Extract the (x, y) coordinate from the center of the cell holding the provided text.  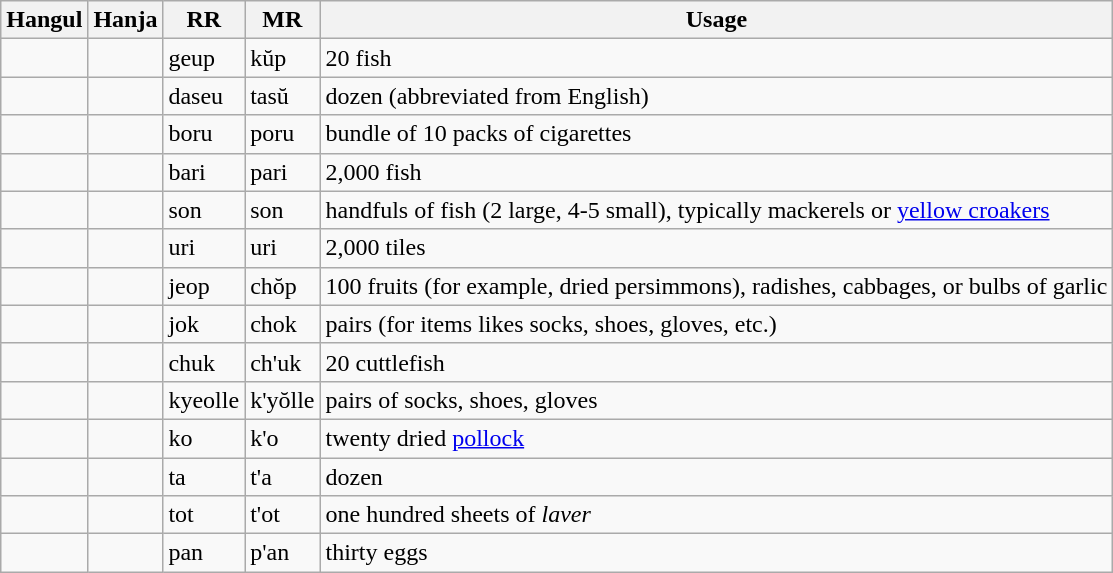
p'an (282, 553)
dozen (abbreviated from English) (716, 96)
ch'uk (282, 362)
100 fruits (for example, dried persimmons), radishes, cabbages, or bulbs of garlic (716, 286)
20 cuttlefish (716, 362)
thirty eggs (716, 553)
Hanja (126, 20)
RR (204, 20)
2,000 tiles (716, 248)
daseu (204, 96)
twenty dried pollock (716, 438)
pan (204, 553)
jeop (204, 286)
tasŭ (282, 96)
jok (204, 324)
pari (282, 172)
bari (204, 172)
handfuls of fish (2 large, 4-5 small), typically mackerels or yellow croakers (716, 210)
k'o (282, 438)
boru (204, 134)
one hundred sheets of laver (716, 515)
ko (204, 438)
chuk (204, 362)
chok (282, 324)
chŏp (282, 286)
Hangul (44, 20)
ta (204, 477)
kŭp (282, 58)
Usage (716, 20)
MR (282, 20)
2,000 fish (716, 172)
kyeolle (204, 400)
t'ot (282, 515)
poru (282, 134)
pairs (for items likes socks, shoes, gloves, etc.) (716, 324)
geup (204, 58)
k'yŏlle (282, 400)
pairs of socks, shoes, gloves (716, 400)
20 fish (716, 58)
bundle of 10 packs of cigarettes (716, 134)
tot (204, 515)
dozen (716, 477)
t'a (282, 477)
